Pinpoint the cell where the given text exists, returning its (x, y) midpoint coordinate. 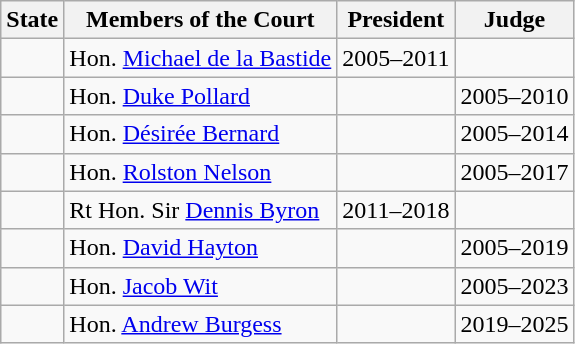
2011–2018 (396, 210)
2005–2023 (514, 286)
Members of the Court (200, 20)
2005–2014 (514, 134)
Hon. Andrew Burgess (200, 324)
Rt Hon. Sir Dennis Byron (200, 210)
State (32, 20)
Hon. Duke Pollard (200, 96)
Hon. Rolston Nelson (200, 172)
2005–2011 (396, 58)
2019–2025 (514, 324)
2005–2017 (514, 172)
Hon. Jacob Wit (200, 286)
Hon. David Hayton (200, 248)
Hon. Michael de la Bastide (200, 58)
Hon. Désirée Bernard (200, 134)
Judge (514, 20)
2005–2010 (514, 96)
President (396, 20)
2005–2019 (514, 248)
